Detect which cell encompasses the target text, then output its (x, y) center coordinate. 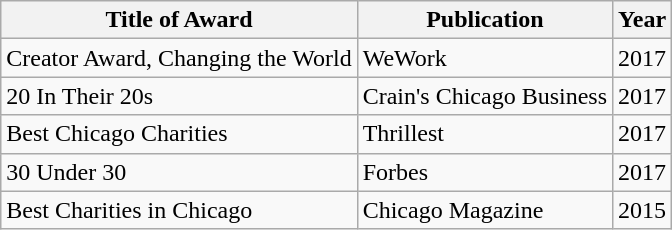
Thrillest (484, 134)
30 Under 30 (179, 172)
WeWork (484, 58)
Best Chicago Charities (179, 134)
Chicago Magazine (484, 210)
Crain's Chicago Business (484, 96)
Title of Award (179, 20)
Forbes (484, 172)
20 In Their 20s (179, 96)
2015 (642, 210)
Creator Award, Changing the World (179, 58)
Publication (484, 20)
Year (642, 20)
Best Charities in Chicago (179, 210)
